Return the [X, Y] coordinate for the center point of the cell that contains the specified text.  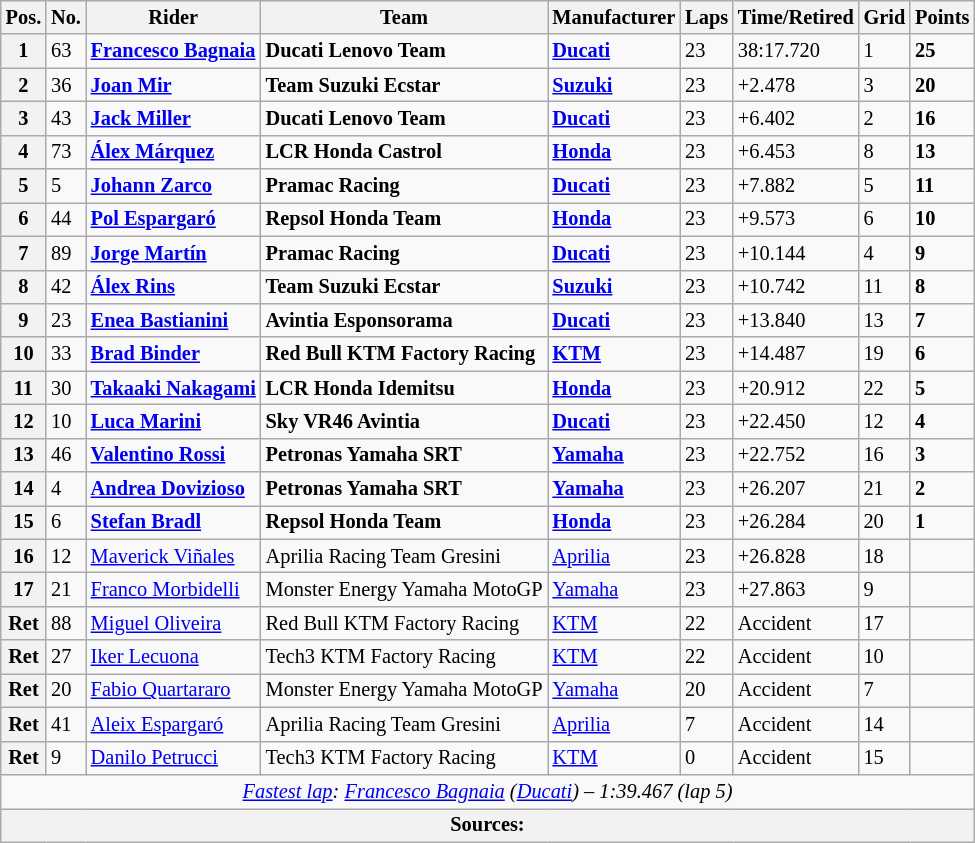
30 [66, 388]
38:17.720 [796, 51]
Álex Rins [174, 287]
Avintia Esponsorama [404, 320]
88 [66, 623]
Laps [706, 17]
Joan Mir [174, 85]
+26.284 [796, 522]
Jack Miller [174, 118]
Maverick Viñales [174, 556]
44 [66, 219]
+26.207 [796, 489]
Luca Marini [174, 421]
+6.402 [796, 118]
Pos. [24, 17]
Stefan Bradl [174, 522]
33 [66, 354]
Danilo Petrucci [174, 758]
Miguel Oliveira [174, 623]
Jorge Martín [174, 253]
+27.863 [796, 589]
Takaaki Nakagami [174, 388]
+10.144 [796, 253]
+20.912 [796, 388]
+7.882 [796, 186]
73 [66, 152]
25 [942, 51]
LCR Honda Castrol [404, 152]
46 [66, 455]
+22.752 [796, 455]
36 [66, 85]
Time/Retired [796, 17]
Manufacturer [614, 17]
Iker Lecuona [174, 657]
+13.840 [796, 320]
+14.487 [796, 354]
Team [404, 17]
Francesco Bagnaia [174, 51]
No. [66, 17]
43 [66, 118]
Grid [885, 17]
18 [885, 556]
19 [885, 354]
Sources: [488, 825]
89 [66, 253]
41 [66, 724]
+6.453 [796, 152]
Brad Binder [174, 354]
Rider [174, 17]
+26.828 [796, 556]
Álex Márquez [174, 152]
Aleix Espargaró [174, 724]
+9.573 [796, 219]
Fabio Quartararo [174, 690]
Sky VR46 Avintia [404, 421]
Pol Espargaró [174, 219]
+10.742 [796, 287]
Andrea Dovizioso [174, 489]
Johann Zarco [174, 186]
Enea Bastianini [174, 320]
63 [66, 51]
LCR Honda Idemitsu [404, 388]
42 [66, 287]
Valentino Rossi [174, 455]
+2.478 [796, 85]
Points [942, 17]
Franco Morbidelli [174, 589]
Fastest lap: Francesco Bagnaia (Ducati) – 1:39.467 (lap 5) [488, 791]
+22.450 [796, 421]
27 [66, 657]
0 [706, 758]
